Return the [X, Y] coordinate for the center point of the cell that contains the specified text.  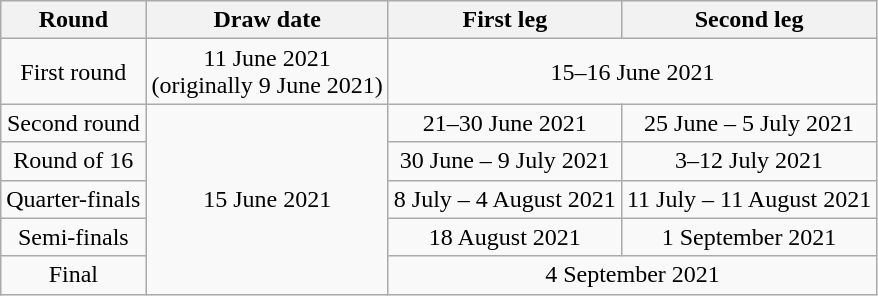
3–12 July 2021 [748, 161]
Final [74, 275]
Round [74, 20]
Second leg [748, 20]
18 August 2021 [504, 237]
11 June 2021(originally 9 June 2021) [267, 72]
15 June 2021 [267, 199]
Quarter-finals [74, 199]
25 June – 5 July 2021 [748, 123]
15–16 June 2021 [632, 72]
Draw date [267, 20]
1 September 2021 [748, 237]
21–30 June 2021 [504, 123]
11 July – 11 August 2021 [748, 199]
8 July – 4 August 2021 [504, 199]
4 September 2021 [632, 275]
Semi-finals [74, 237]
Second round [74, 123]
Round of 16 [74, 161]
First leg [504, 20]
30 June – 9 July 2021 [504, 161]
First round [74, 72]
